Capture the cell that displays the provided text and extract its [X, Y] central coordinate. 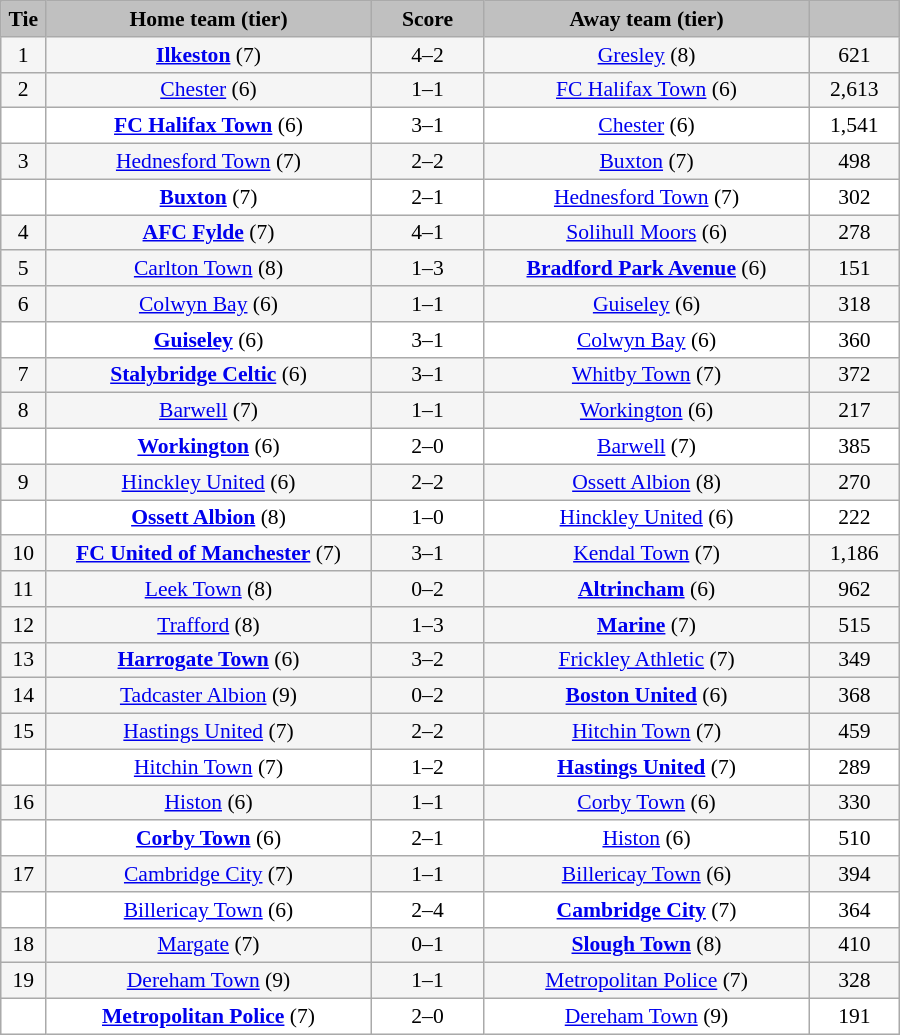
368 [854, 696]
3–2 [427, 660]
621 [854, 55]
18 [24, 945]
1,186 [854, 554]
278 [854, 233]
151 [854, 269]
410 [854, 945]
222 [854, 518]
Gresley (8) [647, 55]
Away team (tier) [647, 19]
270 [854, 482]
4 [24, 233]
11 [24, 589]
9 [24, 482]
364 [854, 910]
7 [24, 375]
Stalybridge Celtic (6) [209, 375]
15 [24, 732]
1–0 [427, 518]
12 [24, 625]
1,541 [854, 126]
330 [854, 803]
4–2 [427, 55]
2–4 [427, 910]
0–1 [427, 945]
Bradford Park Avenue (6) [647, 269]
318 [854, 304]
394 [854, 874]
2 [24, 90]
Tie [24, 19]
Marine (7) [647, 625]
3 [24, 162]
Kendal Town (7) [647, 554]
Altrincham (6) [647, 589]
FC United of Manchester (7) [209, 554]
13 [24, 660]
1–2 [427, 767]
14 [24, 696]
459 [854, 732]
16 [24, 803]
328 [854, 981]
360 [854, 340]
Boston United (6) [647, 696]
Tadcaster Albion (9) [209, 696]
289 [854, 767]
349 [854, 660]
302 [854, 197]
385 [854, 447]
1 [24, 55]
Margate (7) [209, 945]
Slough Town (8) [647, 945]
Whitby Town (7) [647, 375]
19 [24, 981]
515 [854, 625]
Carlton Town (8) [209, 269]
10 [24, 554]
Score [427, 19]
Trafford (8) [209, 625]
Home team (tier) [209, 19]
5 [24, 269]
372 [854, 375]
17 [24, 874]
Ilkeston (7) [209, 55]
510 [854, 839]
6 [24, 304]
2,613 [854, 90]
217 [854, 411]
AFC Fylde (7) [209, 233]
4–1 [427, 233]
Leek Town (8) [209, 589]
962 [854, 589]
Solihull Moors (6) [647, 233]
498 [854, 162]
Harrogate Town (6) [209, 660]
8 [24, 411]
Frickley Athletic (7) [647, 660]
191 [854, 1017]
